Search for the cell housing the specified text and yield its [x, y] center coordinate. 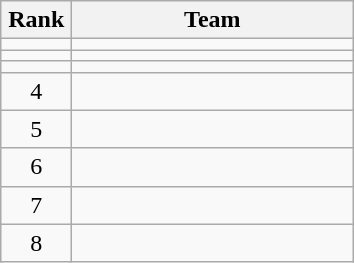
Team [212, 20]
Rank [36, 20]
5 [36, 129]
7 [36, 205]
8 [36, 243]
4 [36, 91]
6 [36, 167]
